Search for the cell housing the specified text and yield its (x, y) center coordinate. 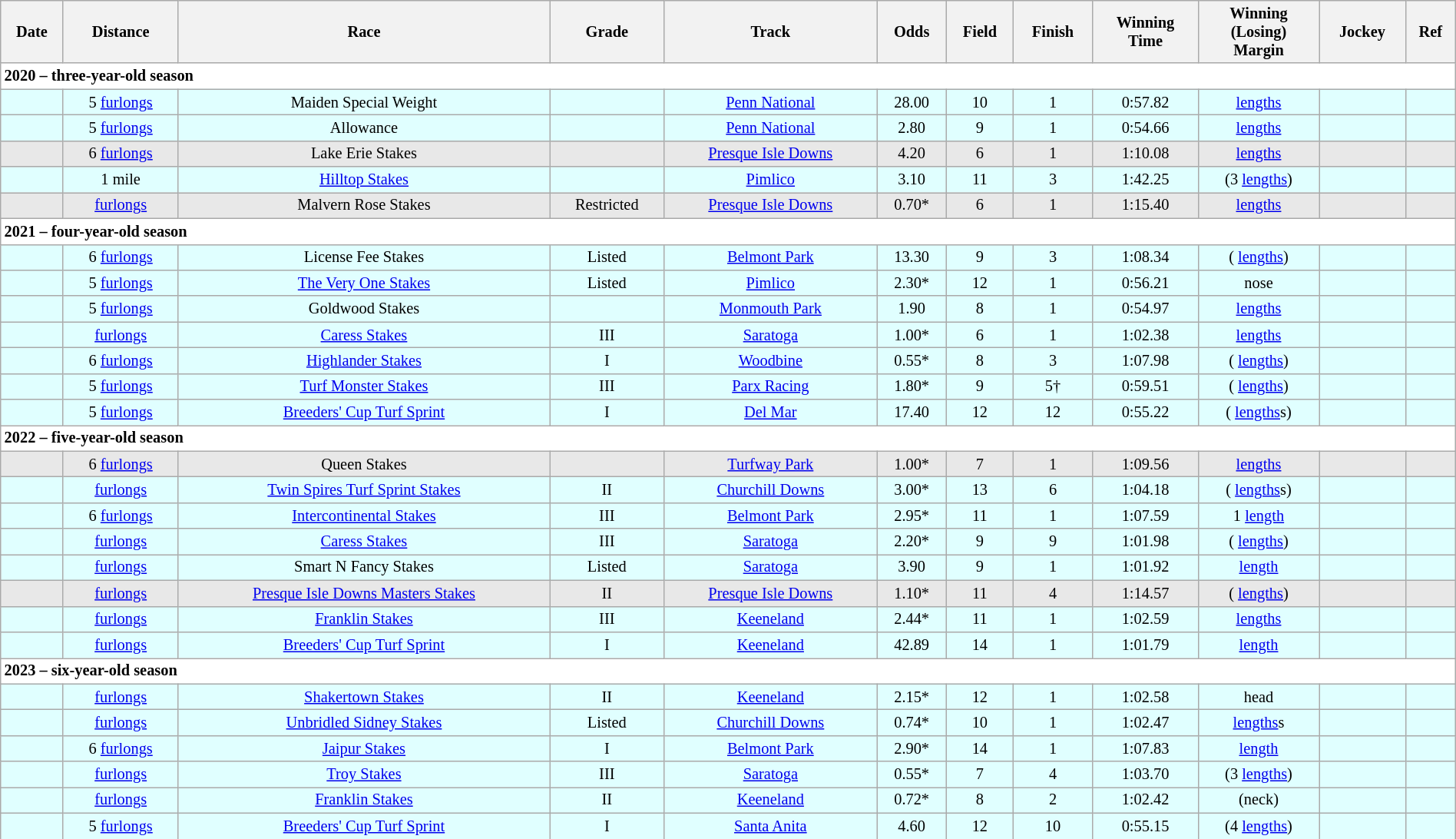
Hilltop Stakes (364, 180)
1.10* (912, 593)
1:02.59 (1146, 619)
1:42.25 (1146, 180)
1:14.57 (1146, 593)
(neck) (1258, 800)
The Very One Stakes (364, 283)
(4 lengths) (1258, 826)
Troy Stakes (364, 774)
5† (1052, 386)
Queen Stakes (364, 464)
Finish (1052, 32)
1:02.38 (1146, 335)
1:10.08 (1146, 154)
4.20 (912, 154)
Allowance (364, 128)
1.90 (912, 309)
2.20* (912, 542)
2023 – six-year-old season (728, 671)
0:54.97 (1146, 309)
42.89 (912, 645)
Intercontinental Stakes (364, 516)
lengthss (1258, 722)
Distance (121, 32)
17.40 (912, 413)
1:07.98 (1146, 360)
Turfway Park (771, 464)
0:55.15 (1146, 826)
Parx Racing (771, 386)
0:57.82 (1146, 102)
2022 – five-year-old season (728, 438)
2.15* (912, 697)
Malvern Rose Stakes (364, 205)
Santa Anita (771, 826)
2.90* (912, 748)
1:08.34 (1146, 257)
Maiden Special Weight (364, 102)
head (1258, 697)
0.74* (912, 722)
1:07.59 (1146, 516)
1:02.58 (1146, 697)
2 (1052, 800)
Jockey (1362, 32)
2.44* (912, 619)
Odds (912, 32)
2.80 (912, 128)
Turf Monster Stakes (364, 386)
2020 – three-year-old season (728, 76)
0.70* (912, 205)
2.95* (912, 516)
Monmouth Park (771, 309)
Grade (607, 32)
1:02.47 (1146, 722)
2.30* (912, 283)
Track (771, 32)
Goldwood Stakes (364, 309)
Unbridled Sidney Stakes (364, 722)
1:07.83 (1146, 748)
Woodbine (771, 360)
1:15.40 (1146, 205)
13 (980, 489)
Del Mar (771, 413)
0:55.22 (1146, 413)
Twin Spires Turf Sprint Stakes (364, 489)
nose (1258, 283)
1:01.98 (1146, 542)
3.10 (912, 180)
4.60 (912, 826)
0:56.21 (1146, 283)
1.80* (912, 386)
Highlander Stakes (364, 360)
1:01.79 (1146, 645)
13.30 (912, 257)
3.00* (912, 489)
Lake Erie Stakes (364, 154)
1:02.42 (1146, 800)
Shakertown Stakes (364, 697)
0:59.51 (1146, 386)
License Fee Stakes (364, 257)
1:09.56 (1146, 464)
WinningTime (1146, 32)
1 mile (121, 180)
Restricted (607, 205)
Smart N Fancy Stakes (364, 567)
28.00 (912, 102)
2021 – four-year-old season (728, 231)
1:04.18 (1146, 489)
1 length (1258, 516)
Presque Isle Downs Masters Stakes (364, 593)
Race (364, 32)
Date (32, 32)
Jaipur Stakes (364, 748)
0.72* (912, 800)
0:54.66 (1146, 128)
Field (980, 32)
1:01.92 (1146, 567)
1:03.70 (1146, 774)
Winning(Losing)Margin (1258, 32)
Ref (1430, 32)
3.90 (912, 567)
